Locate the cell with the specified text and output its [X, Y] center coordinate. 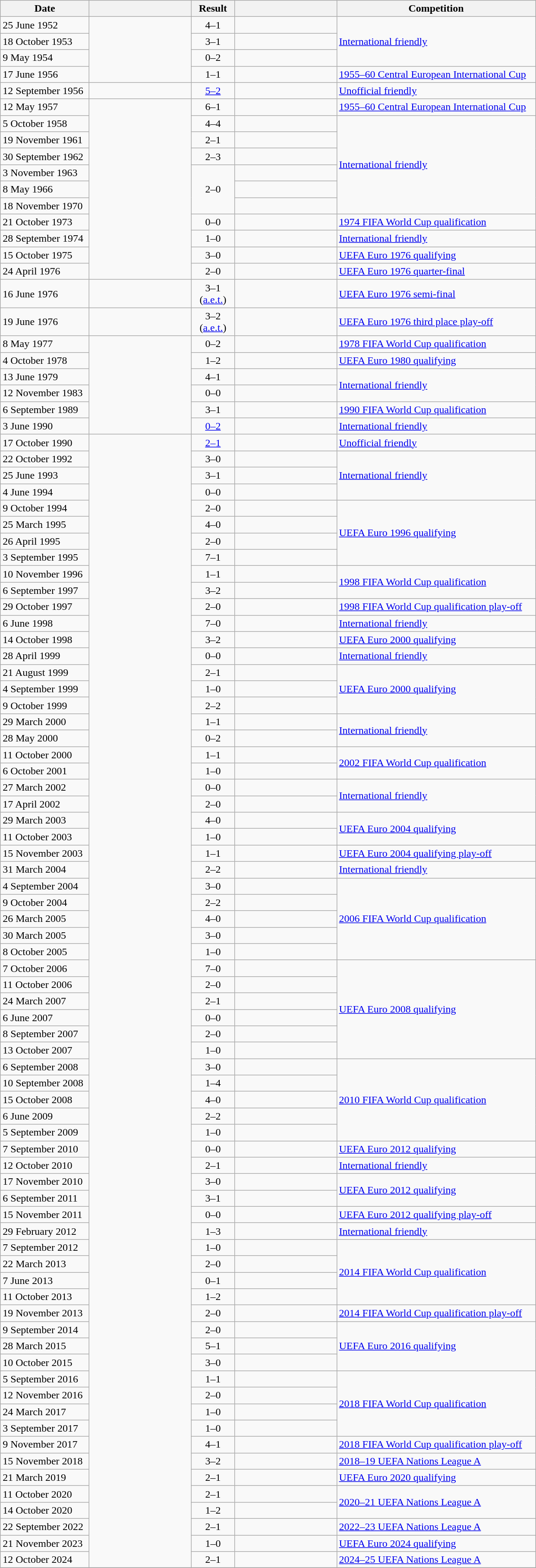
1998 FIFA World Cup qualification [436, 582]
15 November 2003 [45, 853]
7 September 2010 [45, 1149]
9 October 1994 [45, 508]
4–4 [213, 123]
8 October 2005 [45, 952]
10 October 2015 [45, 1363]
5 October 1958 [45, 123]
6 September 2008 [45, 1067]
7 October 2006 [45, 968]
11 October 2020 [45, 1494]
Date [45, 9]
2–3 [213, 156]
26 April 1995 [45, 541]
21 August 1999 [45, 672]
11 October 2006 [45, 984]
6 June 2009 [45, 1116]
5 September 2016 [45, 1379]
11 October 2003 [45, 837]
2020–21 UEFA Nations League A [436, 1502]
13 June 1979 [45, 377]
9 November 2017 [45, 1445]
11 October 2013 [45, 1297]
UEFA Euro 2016 qualifying [436, 1346]
Competition [436, 9]
6 September 2011 [45, 1198]
28 April 1999 [45, 656]
19 November 1961 [45, 140]
9 October 1999 [45, 705]
30 March 2005 [45, 935]
25 June 1993 [45, 475]
18 November 1970 [45, 206]
12 September 1956 [45, 91]
2018–19 UEFA Nations League A [436, 1461]
8 May 1977 [45, 344]
28 May 2000 [45, 738]
2002 FIFA World Cup qualification [436, 763]
4 October 1978 [45, 360]
2024–25 UEFA Nations League A [436, 1560]
15 October 1975 [45, 255]
UEFA Euro 2008 qualifying [436, 1009]
25 June 1952 [45, 25]
29 March 2003 [45, 820]
22 March 2013 [45, 1264]
12 May 1957 [45, 107]
UEFA Euro 2004 qualifying [436, 829]
9 October 2004 [45, 902]
29 October 1997 [45, 607]
4 September 2004 [45, 886]
19 November 2013 [45, 1313]
5–1 [213, 1346]
12 October 2010 [45, 1165]
30 September 1962 [45, 156]
0–1 [213, 1281]
UEFA Euro 1976 qualifying [436, 255]
UEFA Euro 1976 third place play-off [436, 322]
25 March 1995 [45, 525]
15 November 2011 [45, 1215]
16 June 1976 [45, 293]
3–2(a.e.t.) [213, 322]
3–1(a.e.t.) [213, 293]
28 March 2015 [45, 1346]
9 September 2014 [45, 1330]
UEFA Euro 2004 qualifying play-off [436, 853]
24 April 1976 [45, 271]
14 October 2020 [45, 1510]
9 May 1954 [45, 58]
11 October 2000 [45, 755]
1990 FIFA World Cup qualification [436, 410]
6 June 1998 [45, 623]
UEFA Euro 2012 qualifying play-off [436, 1215]
29 February 2012 [45, 1231]
21 October 1973 [45, 222]
UEFA Euro 1980 qualifying [436, 360]
12 October 2024 [45, 1560]
2018 FIFA World Cup qualification [436, 1404]
1–3 [213, 1231]
28 September 1974 [45, 239]
22 October 1992 [45, 459]
15 October 2008 [45, 1100]
7 June 2013 [45, 1281]
24 March 2017 [45, 1412]
2006 FIFA World Cup qualification [436, 919]
5 September 2009 [45, 1133]
4 June 1994 [45, 492]
2014 FIFA World Cup qualification [436, 1272]
4 September 1999 [45, 689]
19 June 1976 [45, 322]
14 October 1998 [45, 640]
1978 FIFA World Cup qualification [436, 344]
UEFA Euro 2024 qualifying [436, 1543]
2022–23 UEFA Nations League A [436, 1527]
7 September 2012 [45, 1247]
8 September 2007 [45, 1034]
10 September 2008 [45, 1083]
8 May 1966 [45, 189]
2010 FIFA World Cup qualification [436, 1100]
6–1 [213, 107]
17 June 1956 [45, 74]
13 October 2007 [45, 1051]
UEFA Euro 1976 semi-final [436, 293]
7–1 [213, 558]
29 March 2000 [45, 722]
UEFA Euro 2020 qualifying [436, 1477]
Result [213, 9]
5–2 [213, 91]
21 March 2019 [45, 1477]
12 November 2016 [45, 1395]
10 November 1996 [45, 574]
1974 FIFA World Cup qualification [436, 222]
3 September 2017 [45, 1428]
6 September 1997 [45, 590]
3 September 1995 [45, 558]
27 March 2002 [45, 788]
2018 FIFA World Cup qualification play-off [436, 1445]
UEFA Euro 1996 qualifying [436, 533]
UEFA Euro 1976 quarter-final [436, 271]
3 June 1990 [45, 426]
15 November 2018 [45, 1461]
26 March 2005 [45, 919]
24 March 2007 [45, 1001]
18 October 1953 [45, 41]
12 November 1983 [45, 393]
3 November 1963 [45, 173]
6 September 1989 [45, 410]
1998 FIFA World Cup qualification play-off [436, 607]
1–4 [213, 1083]
21 November 2023 [45, 1543]
31 March 2004 [45, 870]
17 April 2002 [45, 804]
6 June 2007 [45, 1017]
6 October 2001 [45, 771]
2014 FIFA World Cup qualification play-off [436, 1313]
17 November 2010 [45, 1182]
22 September 2022 [45, 1527]
17 October 1990 [45, 442]
